Extract the (x, y) coordinate from the center of the cell holding the provided text.  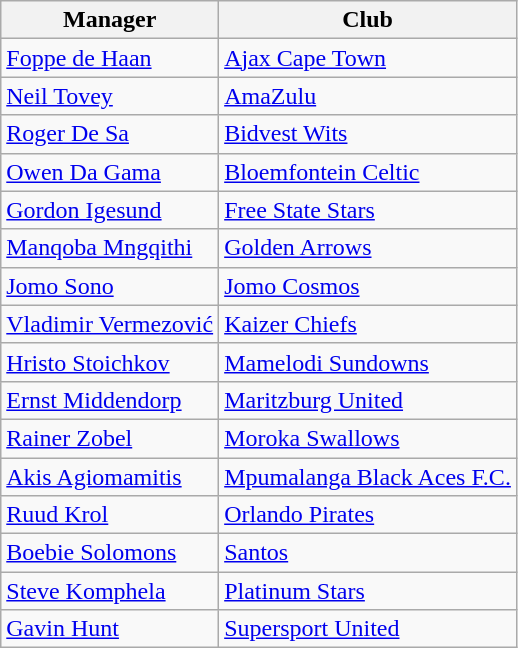
Mamelodi Sundowns (368, 362)
Maritzburg United (368, 400)
Vladimir Vermezović (110, 324)
Santos (368, 553)
Hristo Stoichkov (110, 362)
Free State Stars (368, 210)
Foppe de Haan (110, 58)
Moroka Swallows (368, 438)
Ajax Cape Town (368, 58)
Roger De Sa (110, 134)
Owen Da Gama (110, 172)
Ernst Middendorp (110, 400)
Bidvest Wits (368, 134)
Club (368, 20)
Golden Arrows (368, 248)
Akis Agiomamitis (110, 477)
Boebie Solomons (110, 553)
Kaizer Chiefs (368, 324)
Steve Komphela (110, 591)
Supersport United (368, 629)
Manager (110, 20)
Gavin Hunt (110, 629)
Jomo Sono (110, 286)
Platinum Stars (368, 591)
Manqoba Mngqithi (110, 248)
Rainer Zobel (110, 438)
Orlando Pirates (368, 515)
Neil Tovey (110, 96)
Mpumalanga Black Aces F.C. (368, 477)
Bloemfontein Celtic (368, 172)
AmaZulu (368, 96)
Jomo Cosmos (368, 286)
Ruud Krol (110, 515)
Gordon Igesund (110, 210)
